Return the [x, y] coordinate for the center point of the cell that contains the specified text.  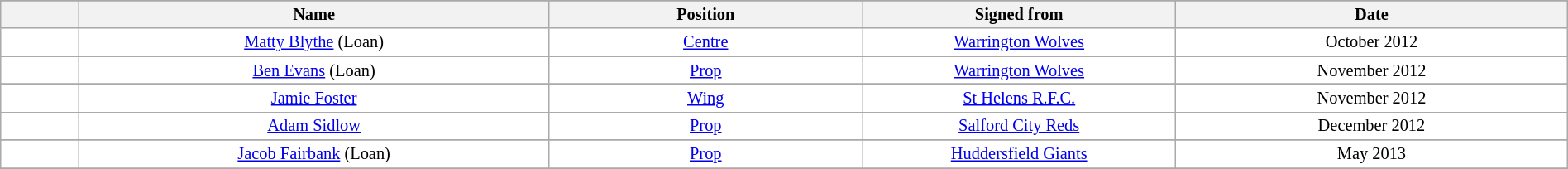
October 2012 [1372, 42]
Jacob Fairbank (Loan) [313, 154]
Name [313, 14]
Matty Blythe (Loan) [313, 42]
Jamie Foster [313, 98]
Date [1372, 14]
Salford City Reds [1019, 126]
Ben Evans (Loan) [313, 70]
Position [706, 14]
May 2013 [1372, 154]
Huddersfield Giants [1019, 154]
December 2012 [1372, 126]
Centre [706, 42]
Wing [706, 98]
Signed from [1019, 14]
Adam Sidlow [313, 126]
St Helens R.F.C. [1019, 98]
